Identify which cell holds the provided text, then report its [x, y] central coordinate. 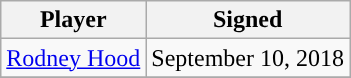
Player [74, 20]
Rodney Hood [74, 58]
Signed [248, 20]
September 10, 2018 [248, 58]
